Return (X, Y) of the center of cell containing provided text 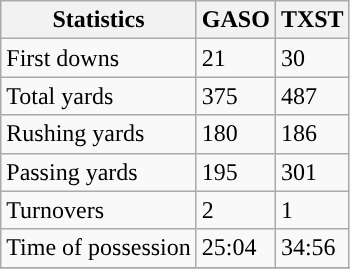
Total yards (99, 96)
GASO (236, 20)
TXST (312, 20)
301 (312, 172)
2 (236, 210)
25:04 (236, 248)
21 (236, 58)
Time of possession (99, 248)
Turnovers (99, 210)
195 (236, 172)
Statistics (99, 20)
180 (236, 134)
1 (312, 210)
30 (312, 58)
487 (312, 96)
186 (312, 134)
Passing yards (99, 172)
34:56 (312, 248)
375 (236, 96)
First downs (99, 58)
Rushing yards (99, 134)
